Return (x, y) of the center of cell containing provided text 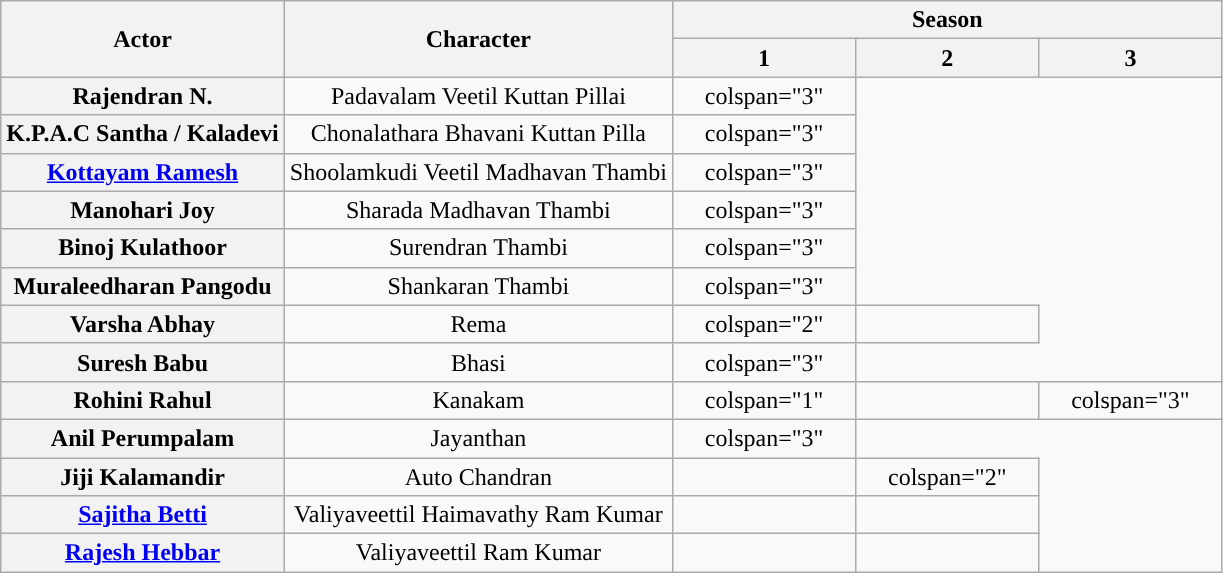
Actor (143, 39)
3 (1130, 58)
1 (764, 58)
Character (478, 39)
Padavalam Veetil Kuttan Pillai (478, 96)
Suresh Babu (143, 362)
colspan="1" (764, 400)
2 (948, 58)
Season (947, 20)
K.P.A.C Santha / Kaladevi (143, 134)
Bhasi (478, 362)
Muraleedharan Pangodu (143, 286)
Surendran Thambi (478, 248)
Sharada Madhavan Thambi (478, 210)
Rajesh Hebbar (143, 553)
Anil Perumpalam (143, 438)
Valiyaveettil Haimavathy Ram Kumar (478, 515)
Rema (478, 324)
Varsha Abhay (143, 324)
Shoolamkudi Veetil Madhavan Thambi (478, 172)
Binoj Kulathoor (143, 248)
Rajendran N. (143, 96)
Chonalathara Bhavani Kuttan Pilla (478, 134)
Jayanthan (478, 438)
Rohini Rahul (143, 400)
Kottayam Ramesh (143, 172)
Shankaran Thambi (478, 286)
Valiyaveettil Ram Kumar (478, 553)
Manohari Joy (143, 210)
Jiji Kalamandir (143, 477)
Sajitha Betti (143, 515)
Kanakam (478, 400)
Auto Chandran (478, 477)
